Search for the cell housing the specified text and yield its [x, y] center coordinate. 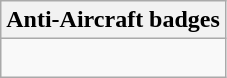
Anti-Aircraft badges [114, 20]
